Pinpoint the cell where the given text exists, returning its [x, y] midpoint coordinate. 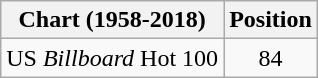
US Billboard Hot 100 [112, 58]
Chart (1958-2018) [112, 20]
Position [271, 20]
84 [271, 58]
